Return the [X, Y] coordinate for the center point of the cell that contains the specified text.  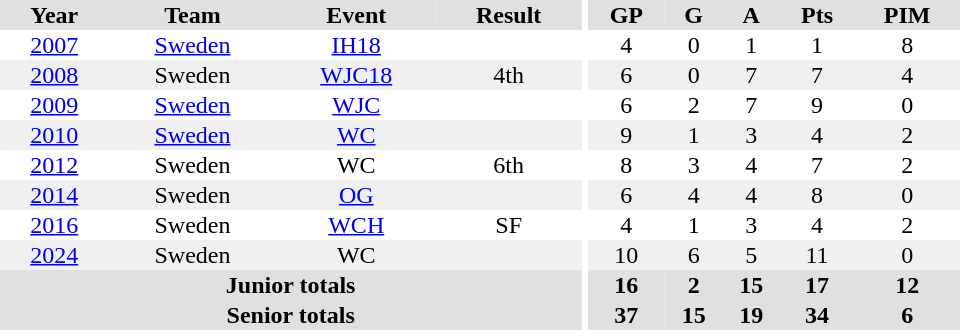
2016 [54, 225]
2008 [54, 75]
19 [750, 315]
2010 [54, 135]
SF [508, 225]
12 [907, 285]
2014 [54, 195]
2007 [54, 45]
10 [626, 255]
2009 [54, 105]
OG [356, 195]
WCH [356, 225]
17 [817, 285]
A [750, 15]
6th [508, 165]
G [694, 15]
Year [54, 15]
11 [817, 255]
5 [750, 255]
GP [626, 15]
Junior totals [290, 285]
2024 [54, 255]
Pts [817, 15]
Team [192, 15]
WJC18 [356, 75]
Result [508, 15]
PIM [907, 15]
37 [626, 315]
WJC [356, 105]
IH18 [356, 45]
34 [817, 315]
16 [626, 285]
4th [508, 75]
2012 [54, 165]
Event [356, 15]
Senior totals [290, 315]
